Pinpoint the cell where the given text exists, returning its (X, Y) midpoint coordinate. 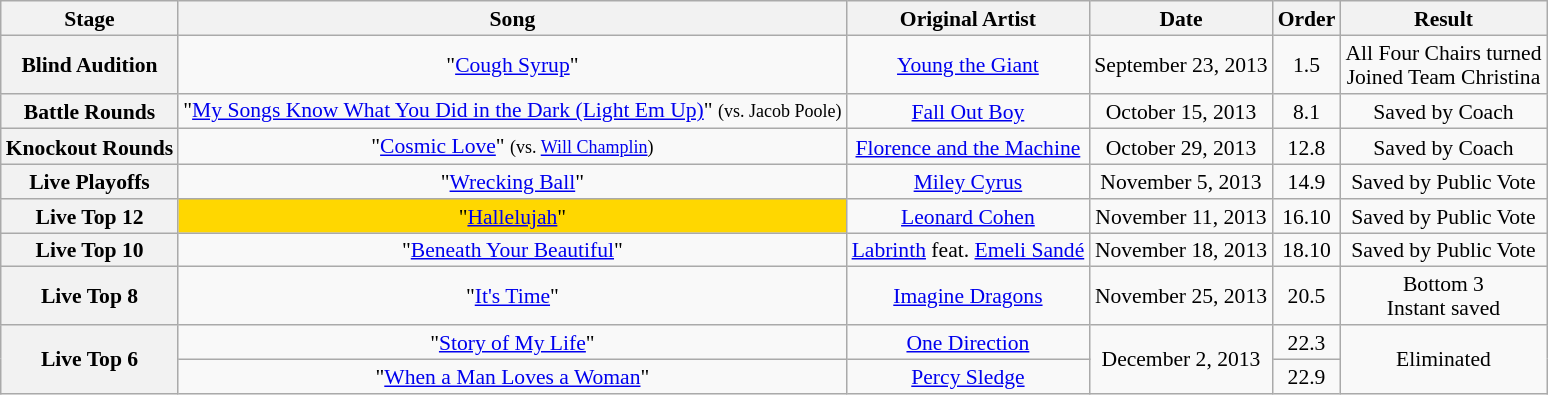
Young the Giant (968, 64)
Fall Out Boy (968, 111)
Battle Rounds (90, 111)
18.10 (1307, 250)
Bottom 3Instant saved (1443, 296)
Date (1180, 18)
Leonard Cohen (968, 216)
1.5 (1307, 64)
December 2, 2013 (1180, 359)
Live Top 12 (90, 216)
November 5, 2013 (1180, 182)
November 18, 2013 (1180, 250)
"Cough Syrup" (512, 64)
Result (1443, 18)
Blind Audition (90, 64)
"When a Man Loves a Woman" (512, 376)
"My Songs Know What You Did in the Dark (Light Em Up)" (vs. Jacob Poole) (512, 111)
Song (512, 18)
Miley Cyrus (968, 182)
September 23, 2013 (1180, 64)
22.3 (1307, 342)
Eliminated (1443, 359)
October 29, 2013 (1180, 147)
All Four Chairs turnedJoined Team Christina (1443, 64)
October 15, 2013 (1180, 111)
"Hallelujah" (512, 216)
One Direction (968, 342)
Live Playoffs (90, 182)
Stage (90, 18)
20.5 (1307, 296)
"Beneath Your Beautiful" (512, 250)
Florence and the Machine (968, 147)
22.9 (1307, 376)
Live Top 10 (90, 250)
November 25, 2013 (1180, 296)
Percy Sledge (968, 376)
Imagine Dragons (968, 296)
16.10 (1307, 216)
Order (1307, 18)
Original Artist (968, 18)
14.9 (1307, 182)
12.8 (1307, 147)
Live Top 8 (90, 296)
"Cosmic Love" (vs. Will Champlin) (512, 147)
8.1 (1307, 111)
Labrinth feat. Emeli Sandé (968, 250)
"Wrecking Ball" (512, 182)
"Story of My Life" (512, 342)
Knockout Rounds (90, 147)
Live Top 6 (90, 359)
November 11, 2013 (1180, 216)
"It's Time" (512, 296)
